Return [X, Y] of the center of cell containing provided text 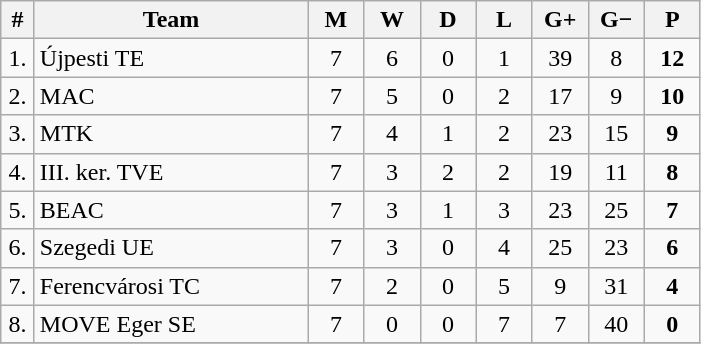
Team [171, 20]
Újpesti TE [171, 58]
D [448, 20]
12 [672, 58]
39 [560, 58]
7. [18, 286]
10 [672, 96]
15 [616, 134]
40 [616, 324]
5. [18, 210]
4. [18, 172]
17 [560, 96]
11 [616, 172]
P [672, 20]
M [336, 20]
# [18, 20]
Szegedi UE [171, 248]
19 [560, 172]
BEAC [171, 210]
G− [616, 20]
W [392, 20]
Ferencvárosi TC [171, 286]
1. [18, 58]
2. [18, 96]
3. [18, 134]
MTK [171, 134]
31 [616, 286]
MAC [171, 96]
MOVE Eger SE [171, 324]
6. [18, 248]
L [504, 20]
III. ker. TVE [171, 172]
8. [18, 324]
G+ [560, 20]
